Detect which cell encompasses the target text, then output its (X, Y) center coordinate. 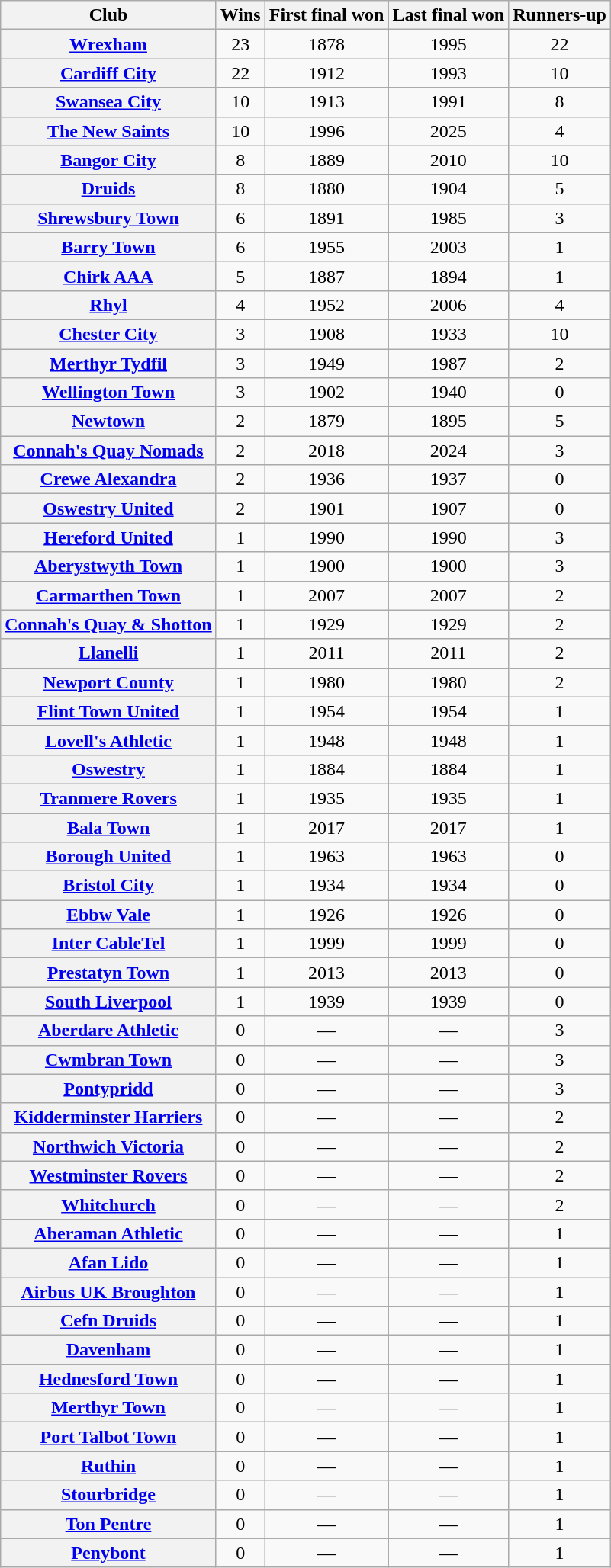
23 (240, 44)
1880 (326, 189)
1993 (449, 73)
Newtown (108, 422)
Lovell's Athletic (108, 740)
Cefn Druids (108, 1321)
Bristol City (108, 886)
1913 (326, 102)
First final won (326, 15)
Bangor City (108, 160)
1889 (326, 160)
Oswestry (108, 769)
Ton Pentre (108, 1524)
1952 (326, 305)
Westminster Rovers (108, 1175)
South Liverpool (108, 1002)
1995 (449, 44)
1955 (326, 247)
1904 (449, 189)
1940 (449, 393)
Cwmbran Town (108, 1060)
1887 (326, 276)
Hereford United (108, 537)
Flint Town United (108, 711)
1901 (326, 508)
Wrexham (108, 44)
Aberaman Athletic (108, 1233)
Last final won (449, 15)
Prestatyn Town (108, 973)
Hednesford Town (108, 1379)
1991 (449, 102)
1996 (326, 131)
1902 (326, 393)
1987 (449, 364)
Club (108, 15)
Connah's Quay & Shotton (108, 624)
Aberystwyth Town (108, 566)
1912 (326, 73)
Newport County (108, 682)
Stourbridge (108, 1495)
Druids (108, 189)
Runners-up (560, 15)
Ebbw Vale (108, 915)
1985 (449, 218)
Penybont (108, 1553)
2010 (449, 160)
Aberdare Athletic (108, 1031)
Inter CableTel (108, 944)
Cardiff City (108, 73)
Swansea City (108, 102)
Oswestry United (108, 508)
1895 (449, 422)
Ruthin (108, 1466)
1949 (326, 364)
Bala Town (108, 827)
1907 (449, 508)
Crewe Alexandra (108, 479)
Davenham (108, 1350)
Carmarthen Town (108, 595)
1894 (449, 276)
2003 (449, 247)
Airbus UK Broughton (108, 1292)
1936 (326, 479)
Northwich Victoria (108, 1146)
Port Talbot Town (108, 1437)
Barry Town (108, 247)
Chester City (108, 334)
Connah's Quay Nomads (108, 451)
Afan Lido (108, 1262)
1908 (326, 334)
1891 (326, 218)
Merthyr Town (108, 1408)
1937 (449, 479)
Wins (240, 15)
2025 (449, 131)
Whitchurch (108, 1204)
Chirk AAA (108, 276)
2018 (326, 451)
The New Saints (108, 131)
Rhyl (108, 305)
1879 (326, 422)
Pontypridd (108, 1089)
Kidderminster Harriers (108, 1117)
1878 (326, 44)
Merthyr Tydfil (108, 364)
Tranmere Rovers (108, 798)
Llanelli (108, 653)
Shrewsbury Town (108, 218)
2006 (449, 305)
1933 (449, 334)
Borough United (108, 857)
2024 (449, 451)
Wellington Town (108, 393)
